Locate the cell with the specified text and output its (X, Y) center coordinate. 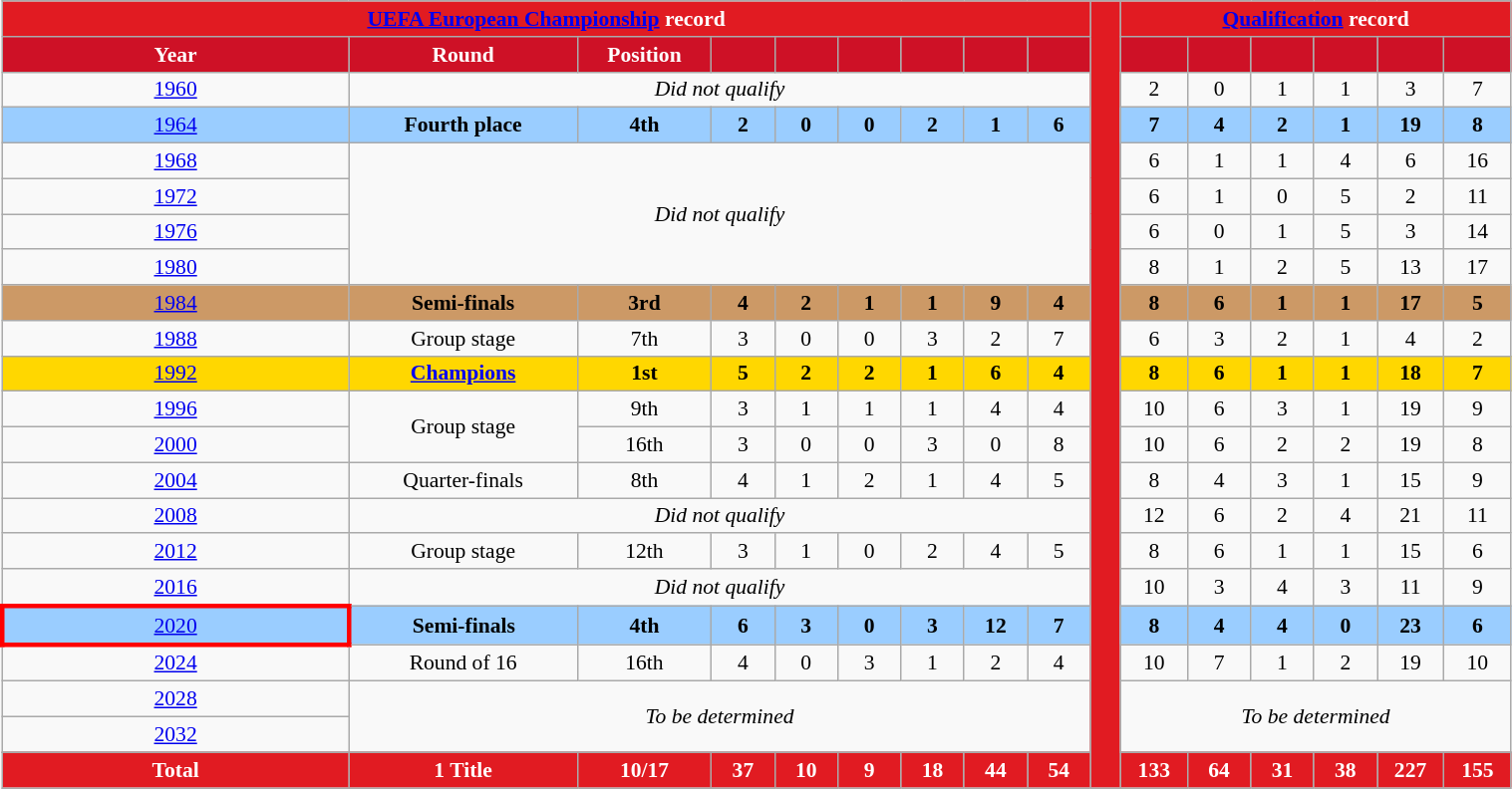
Champions (462, 374)
14 (1477, 232)
2032 (175, 735)
1 Title (462, 770)
2020 (175, 626)
Position (644, 55)
3rd (644, 303)
1988 (175, 339)
133 (1154, 770)
64 (1218, 770)
23 (1411, 626)
9th (644, 409)
8th (644, 480)
1976 (175, 232)
38 (1346, 770)
12th (644, 552)
227 (1411, 770)
37 (744, 770)
1984 (175, 303)
1960 (175, 90)
Year (175, 55)
2008 (175, 516)
10/17 (644, 770)
2012 (175, 552)
155 (1477, 770)
1968 (175, 161)
44 (995, 770)
1964 (175, 126)
2000 (175, 445)
Round (462, 55)
Total (175, 770)
Qualification record (1316, 19)
1972 (175, 196)
1992 (175, 374)
21 (1411, 516)
UEFA European Championship record (546, 19)
54 (1058, 770)
2028 (175, 699)
Round of 16 (462, 663)
31 (1282, 770)
1st (644, 374)
2024 (175, 663)
Fourth place (462, 126)
1996 (175, 409)
1980 (175, 268)
13 (1411, 268)
2016 (175, 588)
Quarter-finals (462, 480)
7th (644, 339)
2004 (175, 480)
16 (1477, 161)
